Pinpoint the cell where the given text exists, returning its [X, Y] midpoint coordinate. 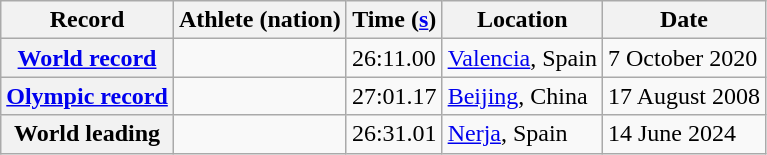
27:01.17 [394, 96]
Nerja, Spain [522, 134]
Location [522, 20]
World record [88, 58]
Date [684, 20]
26:31.01 [394, 134]
26:11.00 [394, 58]
Time (s) [394, 20]
14 June 2024 [684, 134]
World leading [88, 134]
Athlete (nation) [260, 20]
7 October 2020 [684, 58]
Beijing, China [522, 96]
17 August 2008 [684, 96]
Valencia, Spain [522, 58]
Record [88, 20]
Olympic record [88, 96]
